Extract the [x, y] coordinate from the center of the cell holding the provided text.  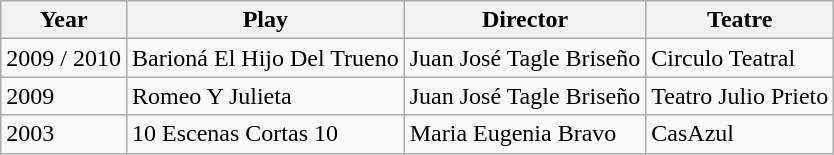
Maria Eugenia Bravo [525, 134]
Romeo Y Julieta [265, 96]
10 Escenas Cortas 10 [265, 134]
2009 / 2010 [64, 58]
Teatre [740, 20]
Year [64, 20]
Director [525, 20]
Circulo Teatral [740, 58]
2009 [64, 96]
CasAzul [740, 134]
Teatro Julio Prieto [740, 96]
Barioná El Hijo Del Trueno [265, 58]
Play [265, 20]
2003 [64, 134]
